Output the (x, y) coordinate of the center of the cell containing the given text.  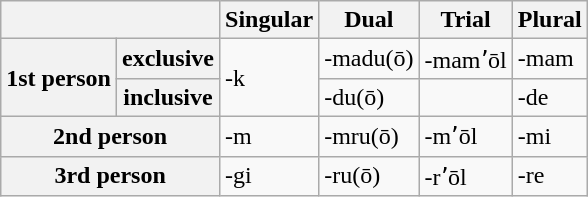
-madu(ō) (369, 59)
-du(ō) (369, 97)
3rd person (110, 176)
inclusive (168, 97)
-ru(ō) (369, 176)
-k (270, 78)
-mʼōl (466, 136)
exclusive (168, 59)
-mru(ō) (369, 136)
-de (550, 97)
-mam (550, 59)
2nd person (110, 136)
1st person (59, 78)
-rʼōl (466, 176)
-gi (270, 176)
Dual (369, 20)
-re (550, 176)
Plural (550, 20)
-mamʼōl (466, 59)
Trial (466, 20)
Singular (270, 20)
-mi (550, 136)
-m (270, 136)
